Locate the cell with the specified text and output its (x, y) center coordinate. 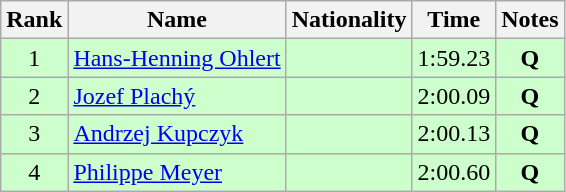
Time (454, 20)
1:59.23 (454, 58)
1 (34, 58)
Nationality (349, 20)
2:00.60 (454, 172)
Name (177, 20)
Rank (34, 20)
2:00.09 (454, 96)
Andrzej Kupczyk (177, 134)
Jozef Plachý (177, 96)
2:00.13 (454, 134)
Hans-Henning Ohlert (177, 58)
3 (34, 134)
2 (34, 96)
Philippe Meyer (177, 172)
4 (34, 172)
Notes (530, 20)
